From the cell containing the given text, extract its center point as (x, y) coordinate. 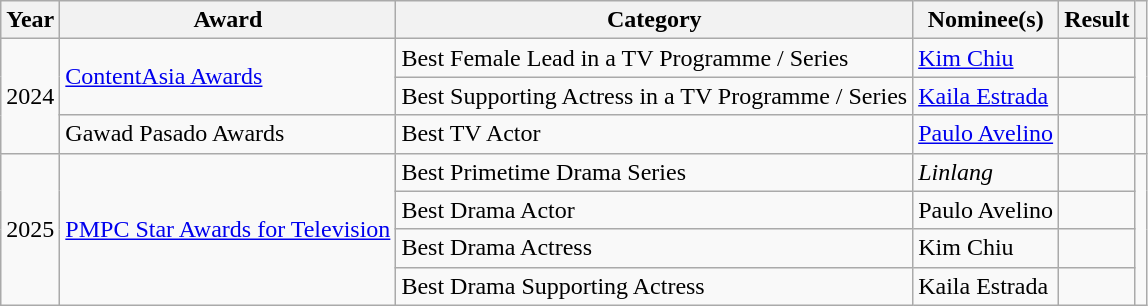
Year (30, 20)
Best Drama Supporting Actress (654, 286)
Gawad Pasado Awards (228, 134)
Best Drama Actor (654, 210)
Nominee(s) (986, 20)
Best Drama Actress (654, 248)
Result (1097, 20)
Best Female Lead in a TV Programme / Series (654, 58)
Best Supporting Actress in a TV Programme / Series (654, 96)
Linlang (986, 172)
Award (228, 20)
ContentAsia Awards (228, 77)
2024 (30, 96)
Best Primetime Drama Series (654, 172)
PMPC Star Awards for Television (228, 229)
2025 (30, 229)
Category (654, 20)
Best TV Actor (654, 134)
